Extract the (X, Y) coordinate from the center of the cell holding the provided text.  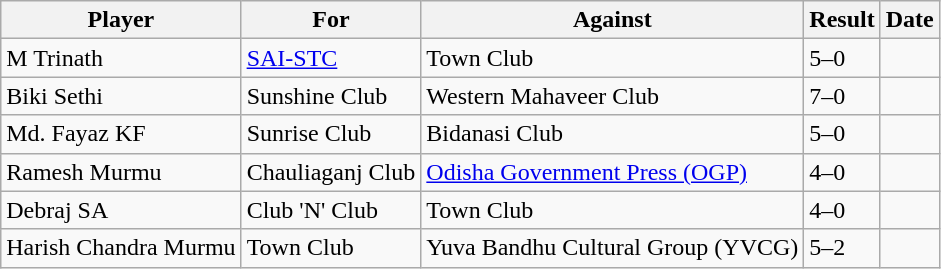
Sunrise Club (331, 134)
Chauliaganj Club (331, 172)
Odisha Government Press (OGP) (612, 172)
Date (910, 20)
Ramesh Murmu (121, 172)
Against (612, 20)
Harish Chandra Murmu (121, 248)
Sunshine Club (331, 96)
Debraj SA (121, 210)
Yuva Bandhu Cultural Group (YVCG) (612, 248)
For (331, 20)
M Trinath (121, 58)
7–0 (842, 96)
Md. Fayaz KF (121, 134)
Western Mahaveer Club (612, 96)
SAI-STC (331, 58)
Biki Sethi (121, 96)
Club 'N' Club (331, 210)
Player (121, 20)
Bidanasi Club (612, 134)
Result (842, 20)
5–2 (842, 248)
